Return (X, Y) of the center of cell containing provided text 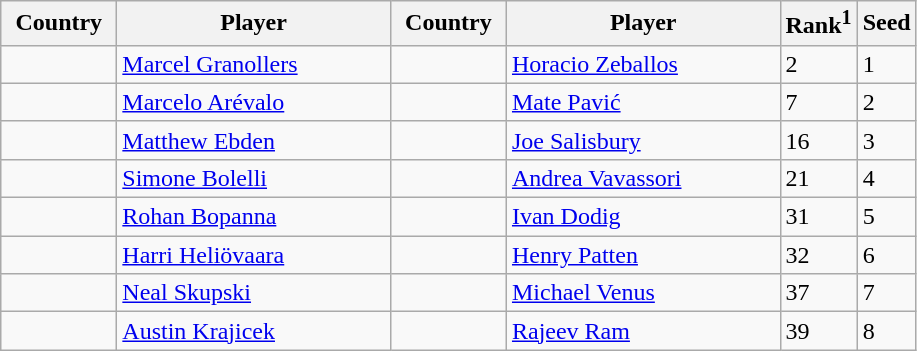
Henry Patten (643, 255)
8 (886, 331)
Rajeev Ram (643, 331)
Austin Krajicek (254, 331)
Michael Venus (643, 293)
Horacio Zeballos (643, 64)
21 (818, 178)
5 (886, 217)
4 (886, 178)
37 (818, 293)
Marcelo Arévalo (254, 102)
39 (818, 331)
Neal Skupski (254, 293)
1 (886, 64)
16 (818, 140)
Rohan Bopanna (254, 217)
Mate Pavić (643, 102)
Harri Heliövaara (254, 255)
6 (886, 255)
31 (818, 217)
Andrea Vavassori (643, 178)
Matthew Ebden (254, 140)
Rank1 (818, 24)
Simone Bolelli (254, 178)
Joe Salisbury (643, 140)
3 (886, 140)
Marcel Granollers (254, 64)
32 (818, 255)
Ivan Dodig (643, 217)
Seed (886, 24)
